Capture the cell that displays the provided text and extract its [x, y] central coordinate. 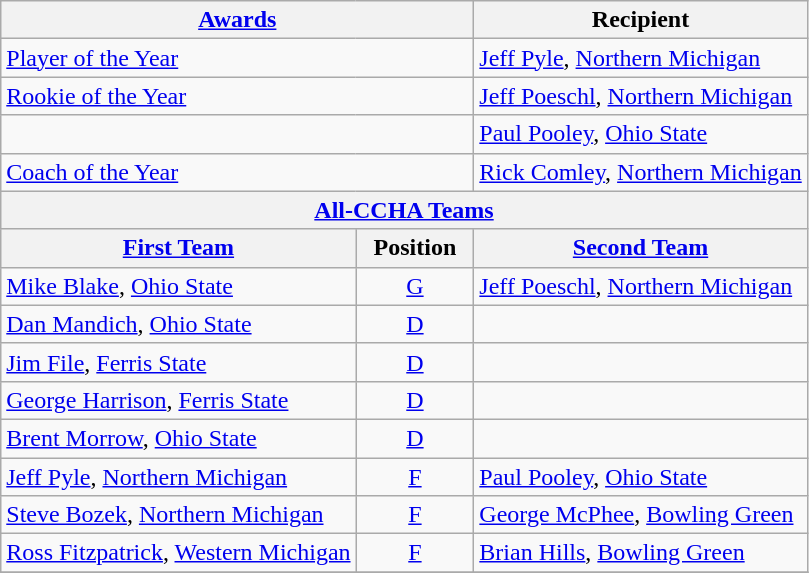
First Team [178, 248]
Dan Mandich, Ohio State [178, 324]
George McPhee, Bowling Green [640, 515]
Steve Bozek, Northern Michigan [178, 515]
Mike Blake, Ohio State [178, 286]
Brian Hills, Bowling Green [640, 553]
Position [415, 248]
Jim File, Ferris State [178, 362]
Rick Comley, Northern Michigan [640, 172]
Rookie of the Year [238, 96]
Ross Fitzpatrick, Western Michigan [178, 553]
Coach of the Year [238, 172]
Awards [238, 20]
Recipient [640, 20]
Player of the Year [238, 58]
G [415, 286]
Second Team [640, 248]
All-CCHA Teams [404, 210]
Brent Morrow, Ohio State [178, 438]
George Harrison, Ferris State [178, 400]
